Return the (X, Y) coordinate for the center point of the cell that contains the specified text.  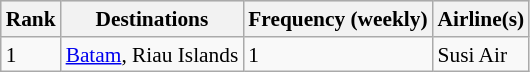
Destinations (152, 19)
Frequency (weekly) (338, 19)
Rank (31, 19)
Airline(s) (482, 19)
